For the text-containing cell, return its midpoint in (X, Y) coordinate format. 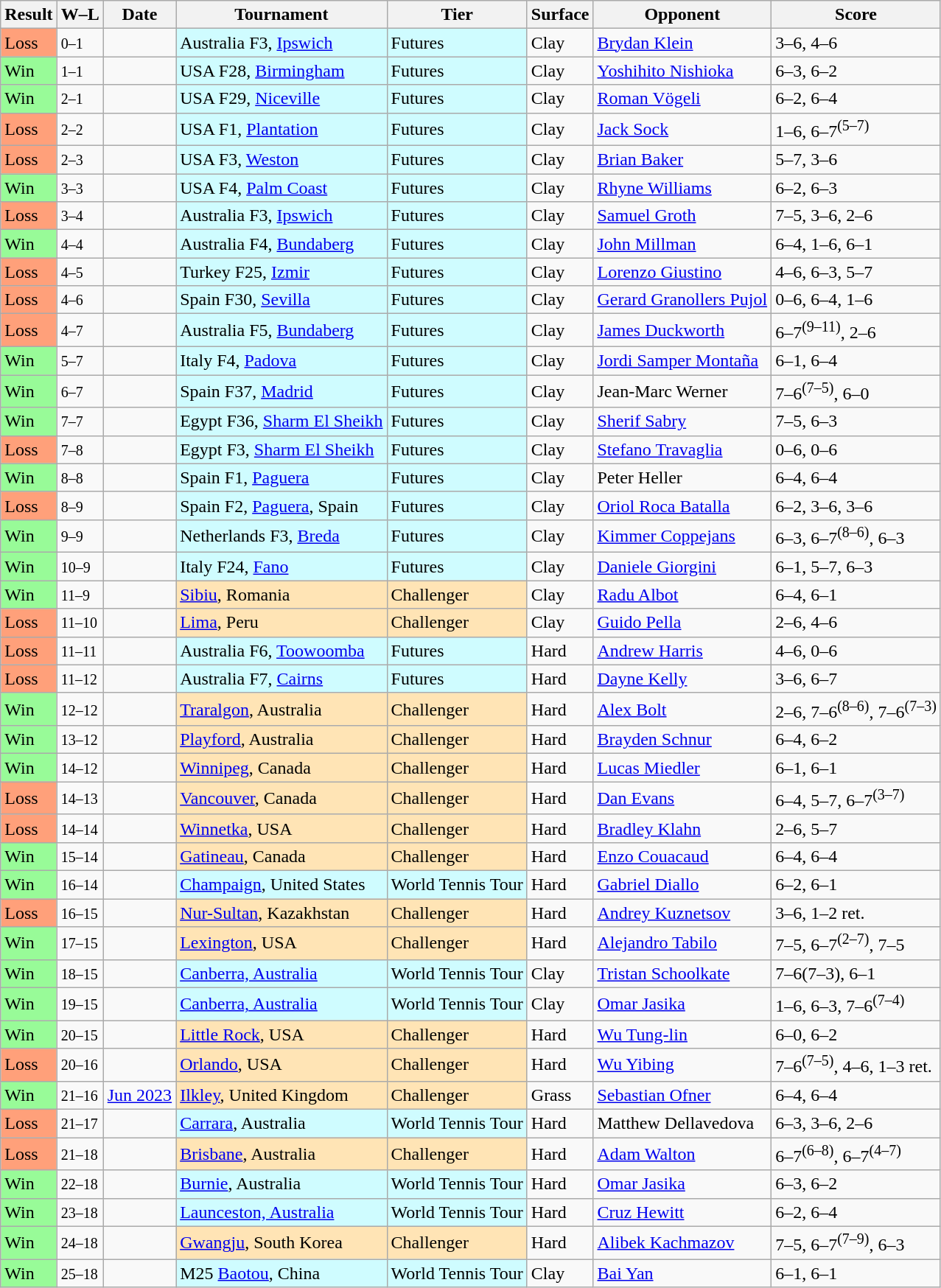
16–14 (80, 885)
Traralgon, Australia (281, 709)
4–7 (80, 330)
6–4, 1–6, 6–1 (856, 244)
25–18 (80, 1273)
7–6(7–5), 4–6, 1–3 ret. (856, 1065)
Champaign, United States (281, 885)
2–6, 4–6 (856, 623)
Samuel Groth (682, 216)
3–6, 4–6 (856, 43)
Gerard Granollers Pujol (682, 300)
2–3 (80, 160)
Lima, Peru (281, 623)
Alibek Kachmazov (682, 1242)
6–3, 6–7(8–6), 6–3 (856, 536)
6–4, 5–7, 6–7(3–7) (856, 799)
Surface (560, 15)
6–7(6–8), 6–7(4–7) (856, 1154)
21–16 (80, 1095)
Alex Bolt (682, 709)
4–6, 6–3, 5–7 (856, 272)
21–17 (80, 1124)
Jun 2023 (139, 1095)
24–18 (80, 1242)
Brayden Schnur (682, 740)
USA F29, Niceville (281, 99)
6–3, 3–6, 2–6 (856, 1124)
Tournament (281, 15)
6–7 (80, 392)
7–5, 6–3 (856, 421)
2–2 (80, 130)
Ilkley, United Kingdom (281, 1095)
Sherif Sabry (682, 421)
Vancouver, Canada (281, 799)
Gabriel Diallo (682, 885)
Score (856, 15)
14–14 (80, 828)
Date (139, 15)
20–15 (80, 1035)
Orlando, USA (281, 1065)
6–1, 6–4 (856, 360)
3–6, 1–2 ret. (856, 913)
Roman Vögeli (682, 99)
0–1 (80, 43)
5–7 (80, 360)
7–5, 3–6, 2–6 (856, 216)
Tristan Schoolkate (682, 973)
Brian Baker (682, 160)
6–4, 6–2 (856, 740)
7–5, 6–7(7–9), 6–3 (856, 1242)
Guido Pella (682, 623)
Wu Yibing (682, 1065)
Winnetka, USA (281, 828)
4–6 (80, 300)
James Duckworth (682, 330)
Playford, Australia (281, 740)
3–4 (80, 216)
6–7(9–11), 2–6 (856, 330)
Brisbane, Australia (281, 1154)
Carrara, Australia (281, 1124)
Turkey F25, Izmir (281, 272)
Spain F37, Madrid (281, 392)
Stefano Travaglia (682, 449)
Spain F2, Paguera, Spain (281, 505)
7–6(7–3), 6–1 (856, 973)
1–1 (80, 71)
Australia F5, Bundaberg (281, 330)
4–6, 0–6 (856, 651)
Jean-Marc Werner (682, 392)
14–13 (80, 799)
Jack Sock (682, 130)
8–9 (80, 505)
17–15 (80, 943)
16–15 (80, 913)
Lucas Miedler (682, 768)
11–12 (80, 679)
Spain F30, Sevilla (281, 300)
2–1 (80, 99)
7–5, 6–7(2–7), 7–5 (856, 943)
Spain F1, Paguera (281, 477)
0–6, 6–4, 1–6 (856, 300)
Peter Heller (682, 477)
Rhyne Williams (682, 188)
Winnipeg, Canada (281, 768)
6–0, 6–2 (856, 1035)
20–16 (80, 1065)
Cruz Hewitt (682, 1212)
2–6, 7–6(8–6), 7–6(7–3) (856, 709)
Australia F7, Cairns (281, 679)
Australia F4, Bundaberg (281, 244)
Alejandro Tabilo (682, 943)
4–5 (80, 272)
6–2, 3–6, 3–6 (856, 505)
21–18 (80, 1154)
Yoshihito Nishioka (682, 71)
USA F4, Palm Coast (281, 188)
11–10 (80, 623)
Egypt F3, Sharm El Sheikh (281, 449)
Dan Evans (682, 799)
Result (29, 15)
USA F3, Weston (281, 160)
Jordi Samper Montaña (682, 360)
3–6, 6–7 (856, 679)
6–2, 6–3 (856, 188)
Netherlands F3, Breda (281, 536)
Andrew Harris (682, 651)
22–18 (80, 1184)
2–6, 5–7 (856, 828)
9–9 (80, 536)
1–6, 6–7(5–7) (856, 130)
6–4, 6–1 (856, 595)
4–4 (80, 244)
Matthew Dellavedova (682, 1124)
Gatineau, Canada (281, 857)
Wu Tung-lin (682, 1035)
Enzo Couacaud (682, 857)
Grass (560, 1095)
W–L (80, 15)
11–11 (80, 651)
Bai Yan (682, 1273)
Daniele Giorgini (682, 567)
Lexington, USA (281, 943)
12–12 (80, 709)
18–15 (80, 973)
10–9 (80, 567)
Launceston, Australia (281, 1212)
13–12 (80, 740)
Sebastian Ofner (682, 1095)
Brydan Klein (682, 43)
15–14 (80, 857)
John Millman (682, 244)
Opponent (682, 15)
USA F1, Plantation (281, 130)
7–6(7–5), 6–0 (856, 392)
14–12 (80, 768)
Dayne Kelly (682, 679)
Lorenzo Giustino (682, 272)
Bradley Klahn (682, 828)
6–2, 6–1 (856, 885)
Australia F6, Toowoomba (281, 651)
Italy F24, Fano (281, 567)
Radu Albot (682, 595)
Tier (457, 15)
5–7, 3–6 (856, 160)
7–7 (80, 421)
23–18 (80, 1212)
Egypt F36, Sharm El Sheikh (281, 421)
19–15 (80, 1004)
Kimmer Coppejans (682, 536)
Andrey Kuznetsov (682, 913)
Nur-Sultan, Kazakhstan (281, 913)
0–6, 0–6 (856, 449)
USA F28, Birmingham (281, 71)
Little Rock, USA (281, 1035)
Oriol Roca Batalla (682, 505)
Italy F4, Padova (281, 360)
Sibiu, Romania (281, 595)
3–3 (80, 188)
1–6, 6–3, 7–6(7–4) (856, 1004)
8–8 (80, 477)
11–9 (80, 595)
Burnie, Australia (281, 1184)
7–8 (80, 449)
M25 Baotou, China (281, 1273)
Adam Walton (682, 1154)
6–1, 5–7, 6–3 (856, 567)
Gwangju, South Korea (281, 1242)
